Find where the given text appears and provide that cell's center as [X, Y] coordinate. 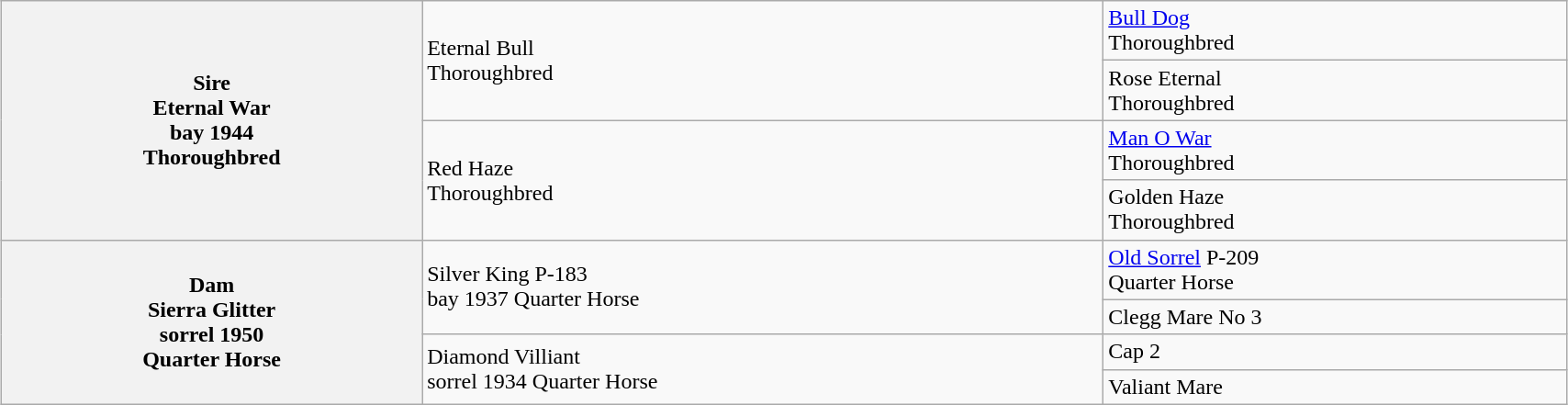
DamSierra Glittersorrel 1950Quarter Horse [212, 321]
Cap 2 [1335, 352]
Man O WarThoroughbred [1335, 151]
Valiant Mare [1335, 387]
Old Sorrel P-209Quarter Horse [1335, 270]
SireEternal Warbay 1944Thoroughbred [212, 120]
Bull DogThoroughbred [1335, 31]
Clegg Mare No 3 [1335, 317]
Golden HazeThoroughbred [1335, 209]
Diamond Villiantsorrel 1934 Quarter Horse [763, 369]
Rose EternalThoroughbred [1335, 90]
Red HazeThoroughbred [763, 180]
Silver King P-183bay 1937 Quarter Horse [763, 287]
Eternal BullThoroughbred [763, 61]
